From the cell containing the given text, extract its center point as [x, y] coordinate. 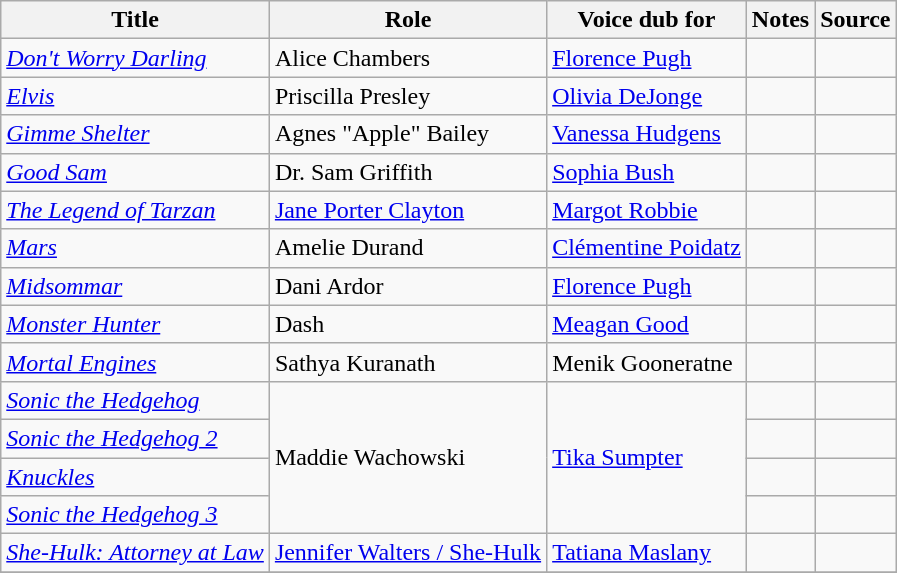
Voice dub for [647, 20]
Notes [780, 20]
Good Sam [136, 172]
Maddie Wachowski [408, 457]
Dani Ardor [408, 286]
Sonic the Hedgehog [136, 400]
She-Hulk: Attorney at Law [136, 553]
Priscilla Presley [408, 96]
Knuckles [136, 477]
Gimme Shelter [136, 134]
Role [408, 20]
Dash [408, 324]
Source [856, 20]
Agnes "Apple" Bailey [408, 134]
Amelie Durand [408, 248]
Tika Sumpter [647, 457]
Monster Hunter [136, 324]
Mortal Engines [136, 362]
The Legend of Tarzan [136, 210]
Mars [136, 248]
Don't Worry Darling [136, 58]
Tatiana Maslany [647, 553]
Clémentine Poidatz [647, 248]
Meagan Good [647, 324]
Sonic the Hedgehog 3 [136, 515]
Jennifer Walters / She-Hulk [408, 553]
Jane Porter Clayton [408, 210]
Alice Chambers [408, 58]
Olivia DeJonge [647, 96]
Sonic the Hedgehog 2 [136, 438]
Dr. Sam Griffith [408, 172]
Midsommar [136, 286]
Sathya Kuranath [408, 362]
Margot Robbie [647, 210]
Sophia Bush [647, 172]
Vanessa Hudgens [647, 134]
Elvis [136, 96]
Menik Gooneratne [647, 362]
Title [136, 20]
